Identify which cell holds the provided text, then report its (x, y) central coordinate. 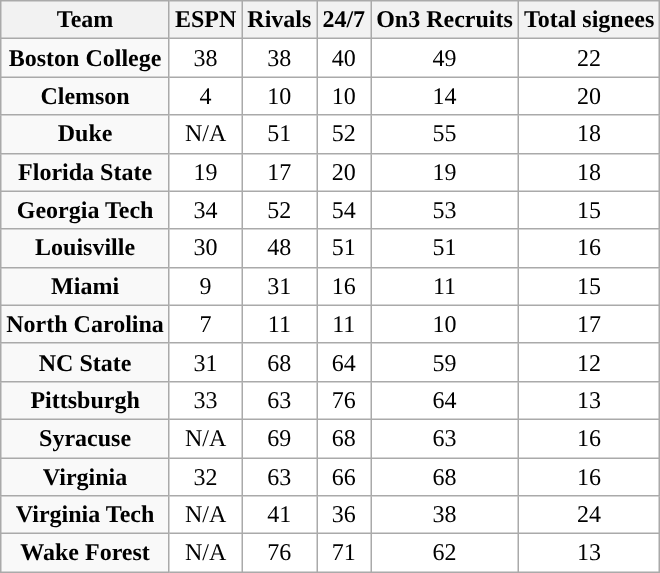
On3 Recruits (445, 20)
Louisville (86, 248)
Florida State (86, 172)
40 (344, 58)
62 (445, 553)
Syracuse (86, 438)
24/7 (344, 20)
14 (445, 96)
Virginia (86, 477)
Miami (86, 286)
41 (280, 515)
Pittsburgh (86, 400)
Virginia Tech (86, 515)
33 (205, 400)
NC State (86, 362)
71 (344, 553)
Wake Forest (86, 553)
24 (589, 515)
34 (205, 210)
Clemson (86, 96)
7 (205, 324)
Team (86, 20)
69 (280, 438)
54 (344, 210)
48 (280, 248)
22 (589, 58)
Rivals (280, 20)
Georgia Tech (86, 210)
49 (445, 58)
53 (445, 210)
North Carolina (86, 324)
Total signees (589, 20)
Boston College (86, 58)
55 (445, 134)
36 (344, 515)
ESPN (205, 20)
30 (205, 248)
9 (205, 286)
32 (205, 477)
4 (205, 96)
Duke (86, 134)
59 (445, 362)
66 (344, 477)
12 (589, 362)
